Determine the [X, Y] coordinate at the center of the cell enclosing the given text.  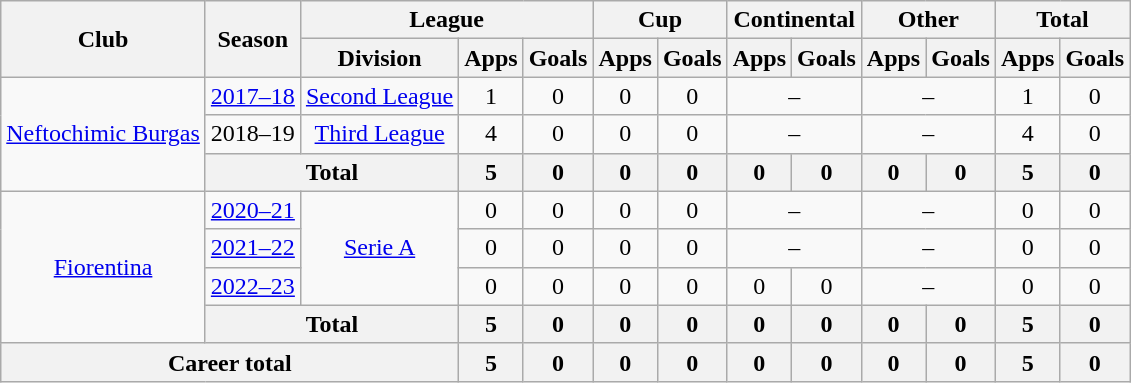
Club [104, 39]
Cup [660, 20]
2020–21 [252, 210]
Continental [794, 20]
League [446, 20]
Division [379, 58]
2018–19 [252, 134]
2021–22 [252, 248]
Third League [379, 134]
Serie A [379, 248]
Second League [379, 96]
Fiorentina [104, 267]
Neftochimic Burgas [104, 134]
2022–23 [252, 286]
2017–18 [252, 96]
Other [928, 20]
Career total [230, 362]
Season [252, 39]
